For the text-containing cell, return its midpoint in (X, Y) coordinate format. 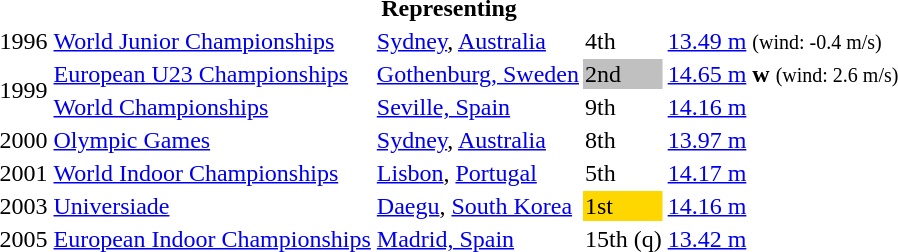
5th (623, 173)
World Championships (212, 107)
Olympic Games (212, 140)
Universiade (212, 206)
European U23 Championships (212, 74)
World Junior Championships (212, 41)
2nd (623, 74)
9th (623, 107)
Lisbon, Portugal (478, 173)
Daegu, South Korea (478, 206)
1st (623, 206)
Seville, Spain (478, 107)
8th (623, 140)
4th (623, 41)
World Indoor Championships (212, 173)
Gothenburg, Sweden (478, 74)
